Detect which cell encompasses the target text, then output its [X, Y] center coordinate. 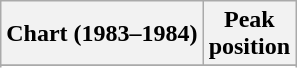
Peakposition [249, 34]
Chart (1983–1984) [102, 34]
